Extract the (X, Y) coordinate from the center of the cell holding the provided text.  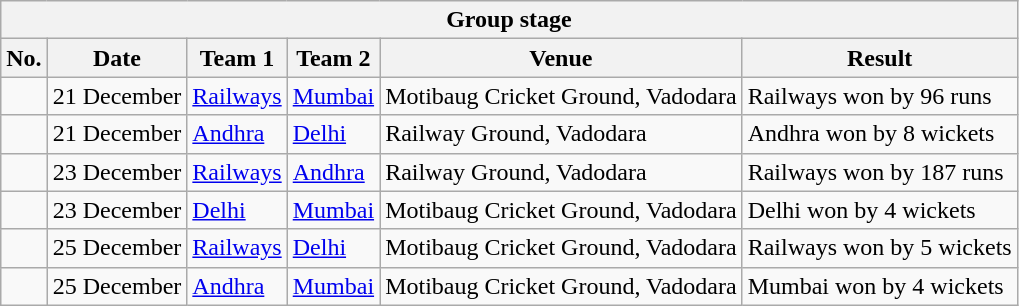
Venue (562, 58)
Team 2 (333, 58)
Team 1 (237, 58)
Mumbai won by 4 wickets (880, 286)
Group stage (509, 20)
Delhi won by 4 wickets (880, 210)
No. (24, 58)
Date (117, 58)
Andhra won by 8 wickets (880, 134)
Railways won by 187 runs (880, 172)
Railways won by 96 runs (880, 96)
Result (880, 58)
Railways won by 5 wickets (880, 248)
